Detect which cell encompasses the target text, then output its [X, Y] center coordinate. 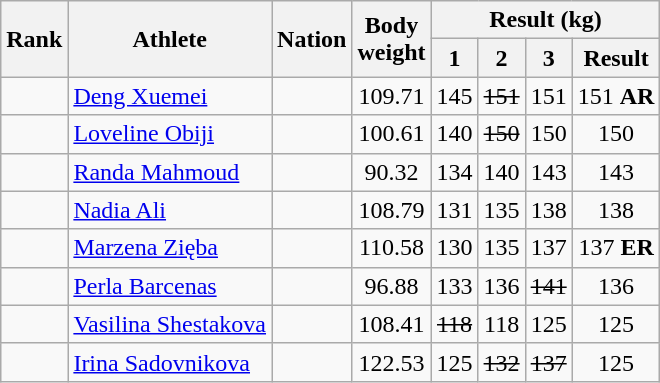
132 [502, 362]
145 [454, 96]
151 AR [616, 96]
Result (kg) [546, 20]
110.58 [392, 248]
Deng Xuemei [170, 96]
134 [454, 172]
Loveline Obiji [170, 134]
Rank [34, 39]
Result [616, 58]
133 [454, 286]
131 [454, 210]
Bodyweight [392, 39]
1 [454, 58]
137 ER [616, 248]
100.61 [392, 134]
Nadia Ali [170, 210]
108.79 [392, 210]
Marzena Zięba [170, 248]
109.71 [392, 96]
130 [454, 248]
96.88 [392, 286]
122.53 [392, 362]
Nation [312, 39]
Vasilina Shestakova [170, 324]
2 [502, 58]
Perla Barcenas [170, 286]
141 [548, 286]
108.41 [392, 324]
90.32 [392, 172]
3 [548, 58]
Athlete [170, 39]
Randa Mahmoud [170, 172]
Irina Sadovnikova [170, 362]
